Return (x, y) of the center of cell containing provided text 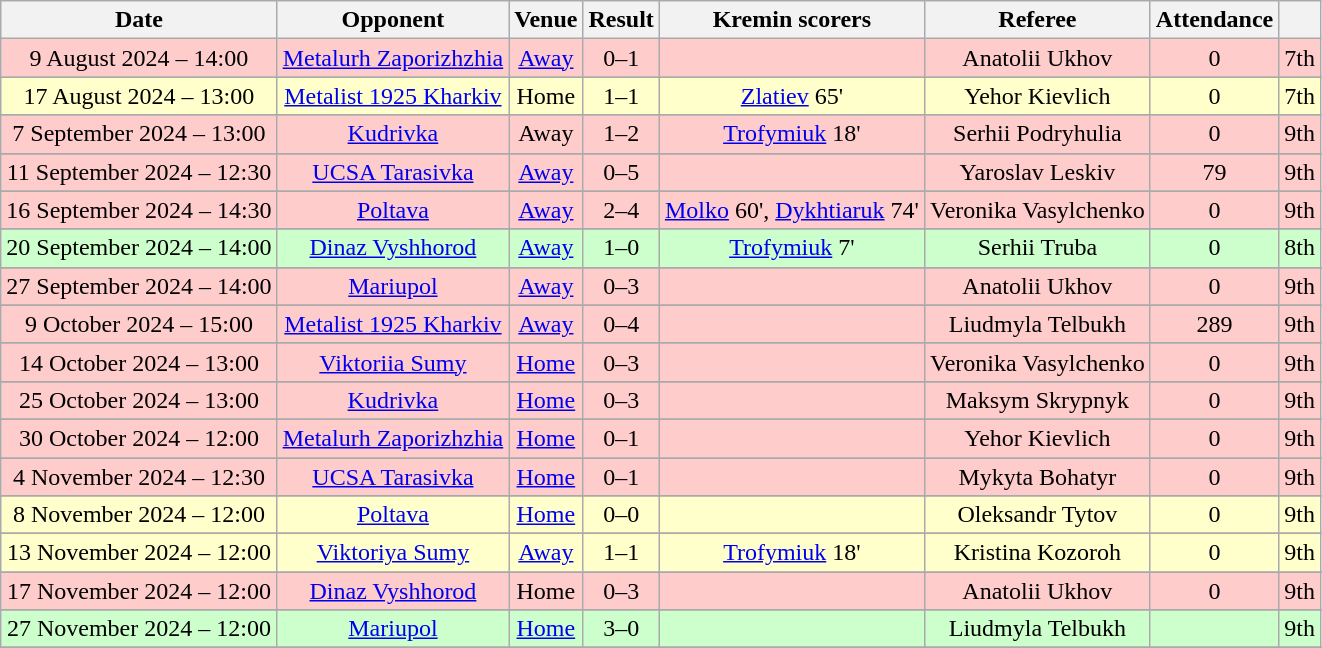
8th (1300, 248)
27 November 2024 – 12:00 (139, 629)
289 (1214, 324)
14 October 2024 – 13:00 (139, 362)
17 November 2024 – 12:00 (139, 591)
Mykyta Bohatyr (1037, 477)
Kristina Kozoroh (1037, 553)
4 November 2024 – 12:30 (139, 477)
Kremin scorers (792, 20)
Attendance (1214, 20)
9 August 2024 – 14:00 (139, 58)
Venue (546, 20)
Yaroslav Leskiv (1037, 172)
20 September 2024 – 14:00 (139, 248)
Viktoriya Sumy (393, 553)
13 November 2024 – 12:00 (139, 553)
Opponent (393, 20)
Result (621, 20)
17 August 2024 – 13:00 (139, 96)
Date (139, 20)
8 November 2024 – 12:00 (139, 515)
1–2 (621, 134)
0–0 (621, 515)
25 October 2024 – 13:00 (139, 400)
Zlatiev 65' (792, 96)
0–4 (621, 324)
3–0 (621, 629)
9 October 2024 – 15:00 (139, 324)
1–0 (621, 248)
Maksym Skrypnyk (1037, 400)
2–4 (621, 210)
Serhii Podryhulia (1037, 134)
Viktoriia Sumy (393, 362)
7 September 2024 – 13:00 (139, 134)
Serhii Truba (1037, 248)
27 September 2024 – 14:00 (139, 286)
Trofymiuk 7' (792, 248)
Referee (1037, 20)
11 September 2024 – 12:30 (139, 172)
79 (1214, 172)
Oleksandr Tytov (1037, 515)
0–5 (621, 172)
30 October 2024 – 12:00 (139, 438)
16 September 2024 – 14:30 (139, 210)
Molko 60', Dykhtiaruk 74' (792, 210)
